Extract the (x, y) coordinate from the center of the cell holding the provided text.  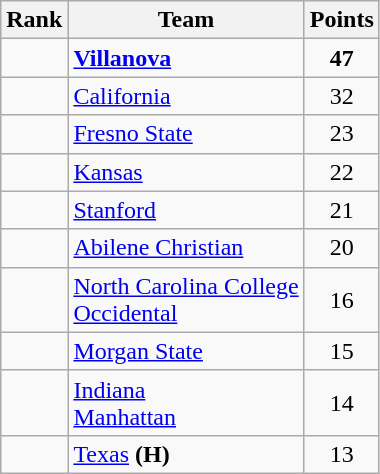
32 (342, 96)
23 (342, 134)
Indiana Manhattan (186, 402)
Kansas (186, 172)
Stanford (186, 210)
Points (342, 20)
15 (342, 351)
21 (342, 210)
14 (342, 402)
Team (186, 20)
Rank (34, 20)
Morgan State (186, 351)
California (186, 96)
Abilene Christian (186, 248)
47 (342, 58)
22 (342, 172)
Texas (H) (186, 454)
Villanova (186, 58)
16 (342, 300)
20 (342, 248)
Fresno State (186, 134)
13 (342, 454)
North Carolina CollegeOccidental (186, 300)
